Extract the (X, Y) coordinate from the center of the cell holding the provided text.  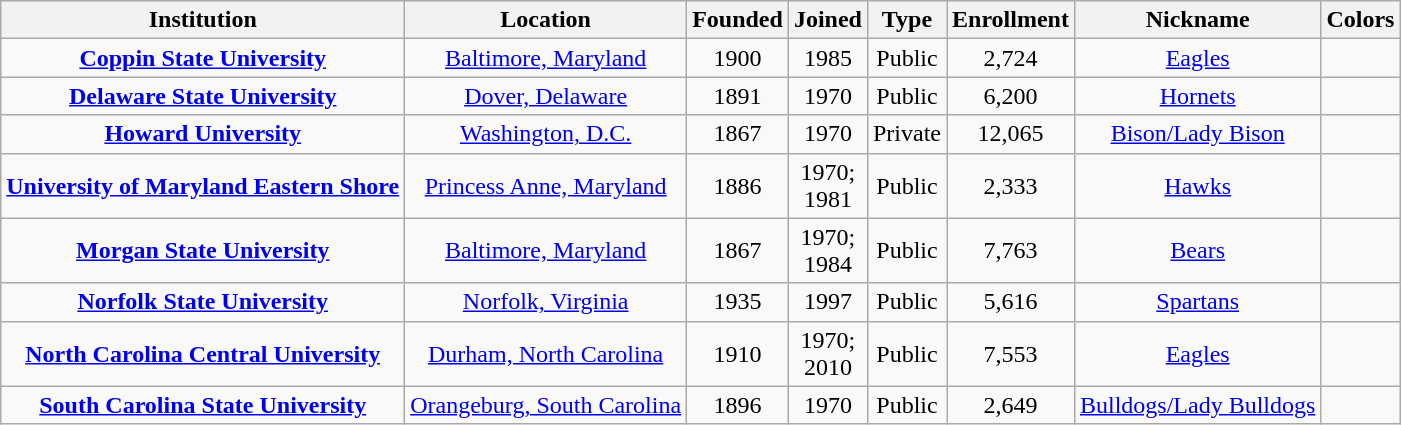
Morgan State University (203, 250)
Hawks (1197, 186)
Bulldogs/Lady Bulldogs (1197, 405)
Enrollment (1010, 20)
Colors (1360, 20)
Howard University (203, 134)
1997 (828, 302)
1985 (828, 58)
North Carolina Central University (203, 354)
Joined (828, 20)
Norfolk State University (203, 302)
1900 (738, 58)
Nickname (1197, 20)
Private (906, 134)
1970;1981 (828, 186)
Orangeburg, South Carolina (546, 405)
Hornets (1197, 96)
Delaware State University (203, 96)
1886 (738, 186)
2,649 (1010, 405)
7,553 (1010, 354)
Durham, North Carolina (546, 354)
2,724 (1010, 58)
Princess Anne, Maryland (546, 186)
Bison/Lady Bison (1197, 134)
Institution (203, 20)
Norfolk, Virginia (546, 302)
1970;1984 (828, 250)
1935 (738, 302)
Washington, D.C. (546, 134)
1896 (738, 405)
6,200 (1010, 96)
Founded (738, 20)
1910 (738, 354)
1891 (738, 96)
Location (546, 20)
2,333 (1010, 186)
Bears (1197, 250)
Type (906, 20)
South Carolina State University (203, 405)
Dover, Delaware (546, 96)
Coppin State University (203, 58)
University of Maryland Eastern Shore (203, 186)
12,065 (1010, 134)
1970;2010 (828, 354)
Spartans (1197, 302)
7,763 (1010, 250)
5,616 (1010, 302)
